Extract the [x, y] coordinate from the center of the cell holding the provided text.  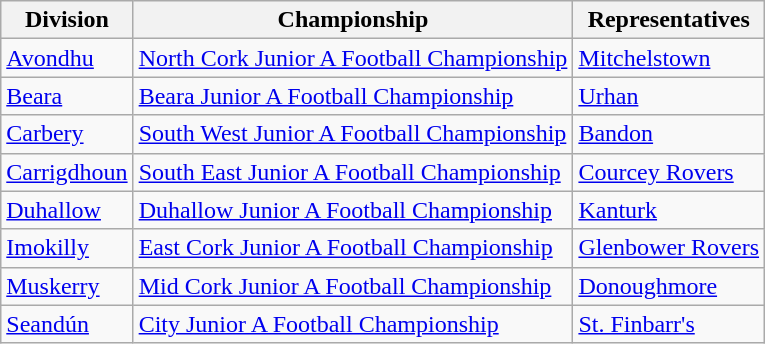
Seandún [67, 324]
Beara [67, 96]
Urhan [669, 96]
City Junior A Football Championship [353, 324]
Courcey Rovers [669, 172]
Avondhu [67, 58]
Duhallow [67, 210]
Kanturk [669, 210]
South East Junior A Football Championship [353, 172]
Beara Junior A Football Championship [353, 96]
East Cork Junior A Football Championship [353, 248]
Carrigdhoun [67, 172]
Representatives [669, 20]
Glenbower Rovers [669, 248]
Imokilly [67, 248]
Championship [353, 20]
Mid Cork Junior A Football Championship [353, 286]
North Cork Junior A Football Championship [353, 58]
Donoughmore [669, 286]
Division [67, 20]
Duhallow Junior A Football Championship [353, 210]
South West Junior A Football Championship [353, 134]
Bandon [669, 134]
St. Finbarr's [669, 324]
Mitchelstown [669, 58]
Muskerry [67, 286]
Carbery [67, 134]
